Return (x, y) of the center of cell containing provided text 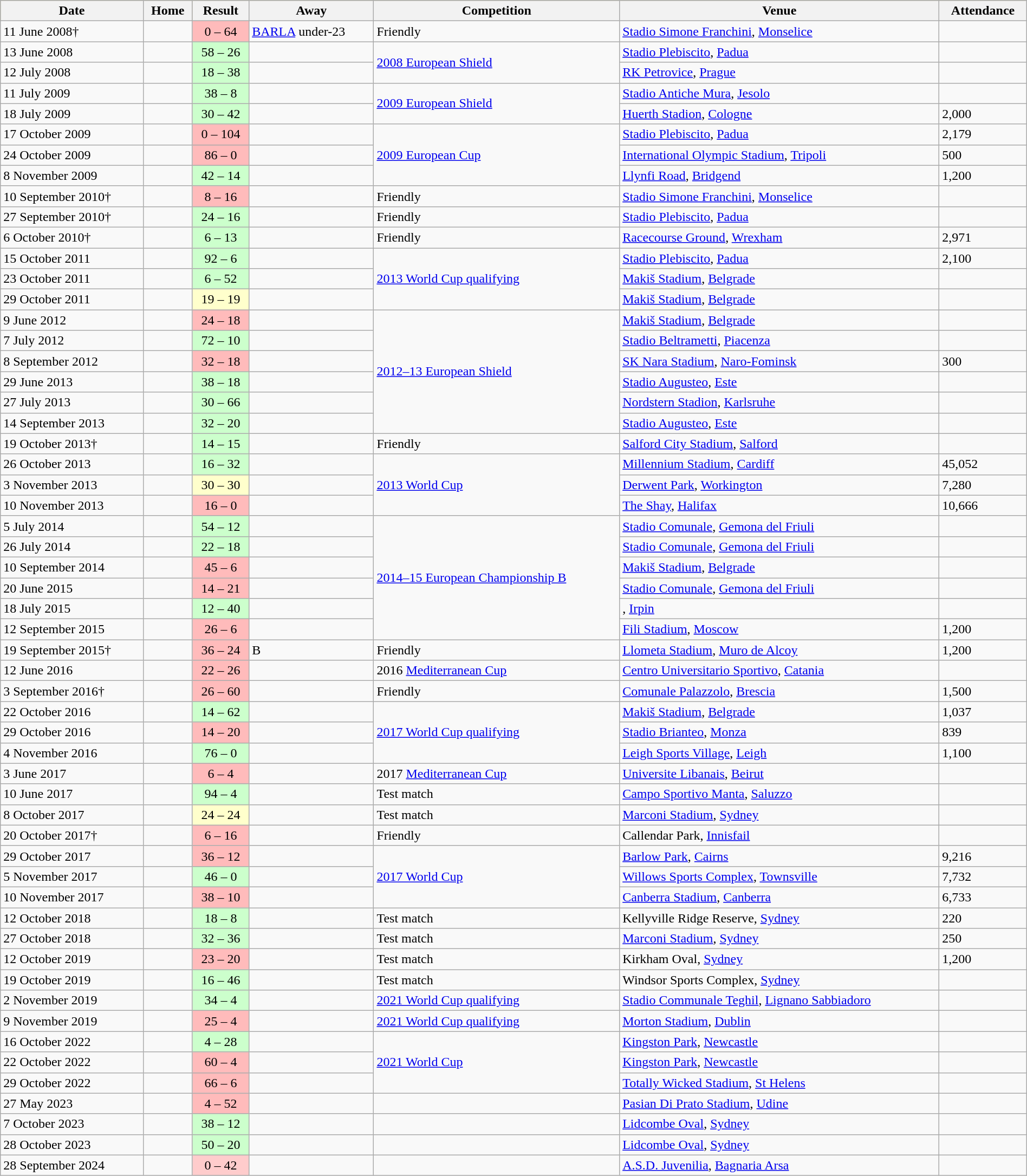
Comunale Palazzolo, Brescia (779, 691)
20 October 2017† (72, 835)
2012–13 European Shield (497, 372)
2016 Mediterranean Cup (497, 671)
8 November 2009 (72, 176)
2021 World Cup (497, 1062)
Result (220, 11)
10 November 2017 (72, 897)
2013 World Cup qualifying (497, 279)
29 October 2011 (72, 300)
6 October 2010† (72, 237)
10 November 2013 (72, 505)
Derwent Park, Workington (779, 485)
SK Nara Stadium, Naro-Fominsk (779, 361)
7 October 2023 (72, 1124)
29 June 2013 (72, 382)
1,100 (983, 753)
14 – 20 (220, 732)
4 – 52 (220, 1103)
A.S.D. Juvenilia, Bagnaria Arsa (779, 1165)
46 – 0 (220, 876)
38 – 8 (220, 93)
12 October 2018 (72, 918)
32 – 18 (220, 361)
Pasian Di Prato Stadium, Udine (779, 1103)
32 – 36 (220, 939)
7,280 (983, 485)
11 June 2008† (72, 31)
23 – 20 (220, 959)
Salford City Stadium, Salford (779, 444)
12 October 2019 (72, 959)
6 – 13 (220, 237)
3 November 2013 (72, 485)
22 October 2022 (72, 1062)
24 – 16 (220, 217)
14 – 62 (220, 712)
Kirkham Oval, Sydney (779, 959)
2008 European Shield (497, 62)
B (311, 650)
500 (983, 155)
Barlow Park, Cairns (779, 856)
Windsor Sports Complex, Sydney (779, 980)
Callendar Park, Innisfail (779, 835)
Fili Stadium, Moscow (779, 629)
Attendance (983, 11)
14 September 2013 (72, 423)
2009 European Shield (497, 103)
250 (983, 939)
60 – 4 (220, 1062)
Leigh Sports Village, Leigh (779, 753)
Morton Stadium, Dublin (779, 1021)
Venue (779, 11)
9 June 2012 (72, 320)
Competition (497, 11)
16 October 2022 (72, 1042)
Kellyville Ridge Reserve, Sydney (779, 918)
45 – 6 (220, 567)
6 – 4 (220, 774)
8 September 2012 (72, 361)
10 September 2010† (72, 196)
BARLA under-23 (311, 31)
30 – 66 (220, 402)
8 – 16 (220, 196)
29 October 2016 (72, 732)
18 – 38 (220, 73)
Canberra Stadium, Canberra (779, 897)
Millennium Stadium, Cardiff (779, 464)
50 – 20 (220, 1145)
94 – 4 (220, 794)
2,179 (983, 134)
4 November 2016 (72, 753)
45,052 (983, 464)
1,500 (983, 691)
Away (311, 11)
26 October 2013 (72, 464)
2 November 2019 (72, 1000)
3 June 2017 (72, 774)
10 September 2014 (72, 567)
Llometa Stadium, Muro de Alcoy (779, 650)
2,100 (983, 258)
20 June 2015 (72, 588)
220 (983, 918)
Stadio Antiche Mura, Jesolo (779, 93)
Home (168, 11)
Racecourse Ground, Wrexham (779, 237)
54 – 12 (220, 526)
28 September 2024 (72, 1165)
5 November 2017 (72, 876)
27 July 2013 (72, 402)
Stadio Brianteo, Monza (779, 732)
36 – 12 (220, 856)
2017 Mediterranean Cup (497, 774)
Campo Sportivo Manta, Saluzzo (779, 794)
6 – 16 (220, 835)
10,666 (983, 505)
24 – 18 (220, 320)
Universite Libanais, Beirut (779, 774)
24 – 24 (220, 815)
, Irpin (779, 609)
25 – 4 (220, 1021)
2014–15 European Championship B (497, 577)
23 October 2011 (72, 279)
19 September 2015† (72, 650)
Totally Wicked Stadium, St Helens (779, 1083)
12 July 2008 (72, 73)
Stadio Beltrametti, Piacenza (779, 341)
26 – 60 (220, 691)
42 – 14 (220, 176)
14 – 15 (220, 444)
The Shay, Halifax (779, 505)
19 October 2019 (72, 980)
19 – 19 (220, 300)
92 – 6 (220, 258)
Stadio Communale Teghil, Lignano Sabbiadoro (779, 1000)
27 May 2023 (72, 1103)
9,216 (983, 856)
12 June 2016 (72, 671)
10 June 2017 (72, 794)
RK Petrovice, Prague (779, 73)
34 – 4 (220, 1000)
18 – 8 (220, 918)
5 July 2014 (72, 526)
22 – 18 (220, 547)
38 – 18 (220, 382)
26 July 2014 (72, 547)
0 – 104 (220, 134)
38 – 10 (220, 897)
9 November 2019 (72, 1021)
6,733 (983, 897)
Date (72, 11)
24 October 2009 (72, 155)
22 October 2016 (72, 712)
28 October 2023 (72, 1145)
Willows Sports Complex, Townsville (779, 876)
30 – 42 (220, 114)
16 – 46 (220, 980)
27 September 2010† (72, 217)
36 – 24 (220, 650)
2017 World Cup qualifying (497, 732)
2017 World Cup (497, 876)
30 – 30 (220, 485)
13 June 2008 (72, 52)
14 – 21 (220, 588)
7,732 (983, 876)
3 September 2016† (72, 691)
27 October 2018 (72, 939)
38 – 12 (220, 1124)
58 – 26 (220, 52)
18 July 2015 (72, 609)
18 July 2009 (72, 114)
839 (983, 732)
2,971 (983, 237)
Huerth Stadion, Cologne (779, 114)
11 July 2009 (72, 93)
26 – 6 (220, 629)
Llynfi Road, Bridgend (779, 176)
16 – 32 (220, 464)
Centro Universitario Sportivo, Catania (779, 671)
17 October 2009 (72, 134)
12 September 2015 (72, 629)
Nordstern Stadion, Karlsruhe (779, 402)
0 – 64 (220, 31)
19 October 2013† (72, 444)
6 – 52 (220, 279)
2009 European Cup (497, 155)
76 – 0 (220, 753)
86 – 0 (220, 155)
12 – 40 (220, 609)
29 October 2022 (72, 1083)
300 (983, 361)
2,000 (983, 114)
15 October 2011 (72, 258)
4 – 28 (220, 1042)
1,037 (983, 712)
22 – 26 (220, 671)
29 October 2017 (72, 856)
16 – 0 (220, 505)
8 October 2017 (72, 815)
0 – 42 (220, 1165)
32 – 20 (220, 423)
2013 World Cup (497, 485)
International Olympic Stadium, Tripoli (779, 155)
72 – 10 (220, 341)
7 July 2012 (72, 341)
66 – 6 (220, 1083)
